Output the (X, Y) coordinate of the center of the cell containing the given text.  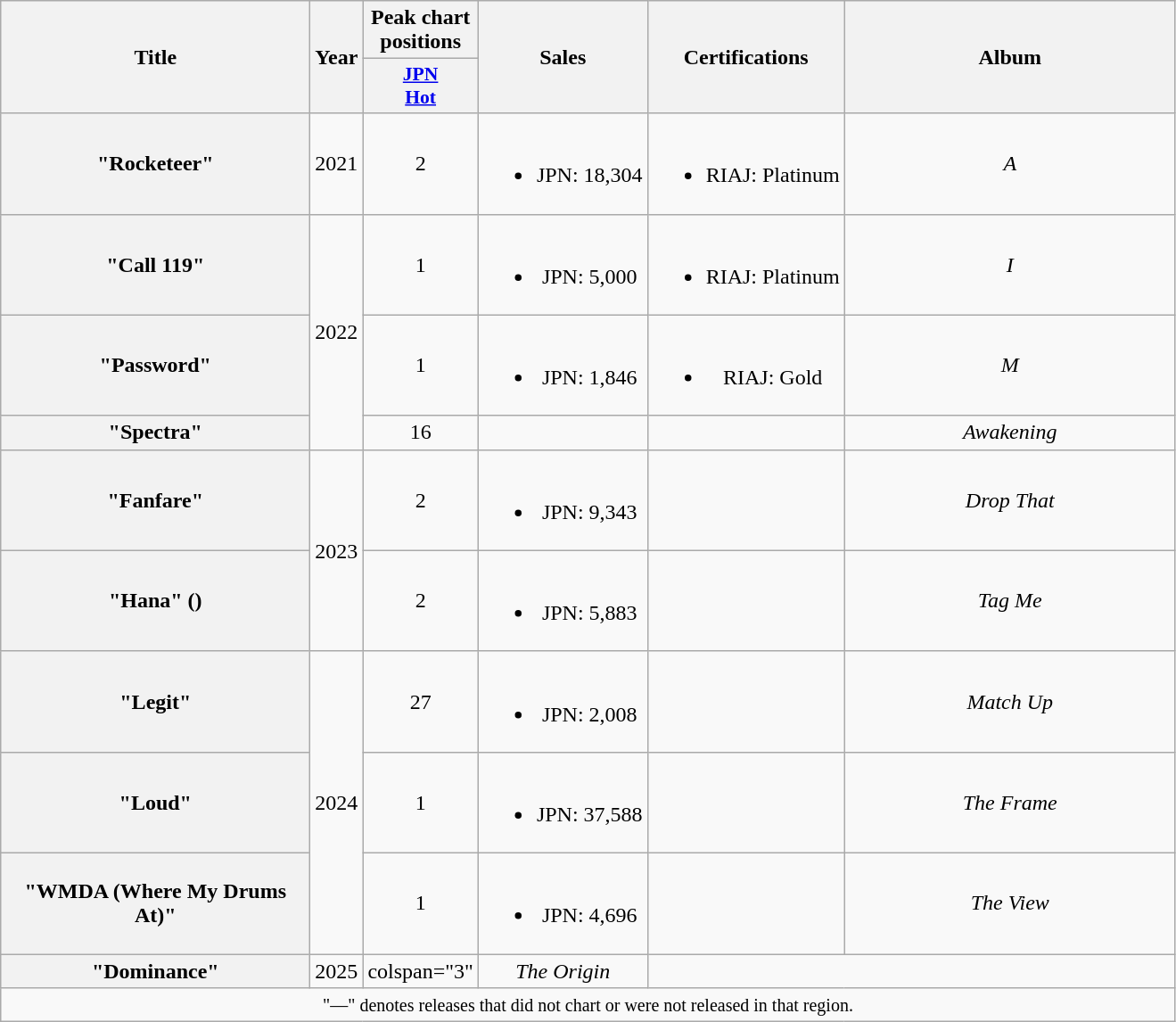
Year (337, 57)
"Legit" (155, 701)
27 (421, 701)
"Fanfare" (155, 499)
"Spectra" (155, 433)
Certifications (745, 57)
"Password" (155, 366)
"Hana" () (155, 601)
Awakening (1009, 433)
JPN: 5,000 (563, 264)
I (1009, 264)
2021 (337, 164)
2023 (337, 550)
JPN: 1,846 (563, 366)
2025 (337, 971)
JPNHot (421, 86)
Album (1009, 57)
JPN: 37,588 (563, 803)
Match Up (1009, 701)
Sales (563, 57)
M (1009, 366)
"Dominance" (155, 971)
Peak chart positions (421, 30)
The Frame (1009, 803)
"Loud" (155, 803)
RIAJ: Gold (745, 366)
"Rocketeer" (155, 164)
Title (155, 57)
JPN: 9,343 (563, 499)
A (1009, 164)
"Call 119" (155, 264)
16 (421, 433)
JPN: 5,883 (563, 601)
The View (1009, 902)
2022 (337, 332)
Tag Me (1009, 601)
JPN: 2,008 (563, 701)
2024 (337, 803)
colspan="3" (421, 971)
Drop That (1009, 499)
The Origin (563, 971)
"WMDA (Where My Drums At)" (155, 902)
"—" denotes releases that did not chart or were not released in that region. (588, 1005)
JPN: 4,696 (563, 902)
JPN: 18,304 (563, 164)
